Identify which cell holds the provided text, then report its [X, Y] central coordinate. 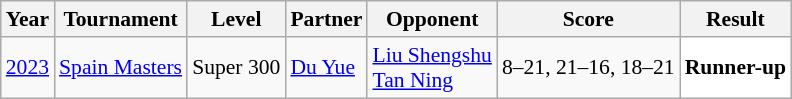
Result [736, 19]
Super 300 [236, 68]
Runner-up [736, 68]
Liu Shengshu Tan Ning [432, 68]
Score [588, 19]
Partner [326, 19]
Opponent [432, 19]
Spain Masters [120, 68]
Level [236, 19]
Tournament [120, 19]
2023 [28, 68]
Year [28, 19]
Du Yue [326, 68]
8–21, 21–16, 18–21 [588, 68]
